For the text-containing cell, return its midpoint in [X, Y] coordinate format. 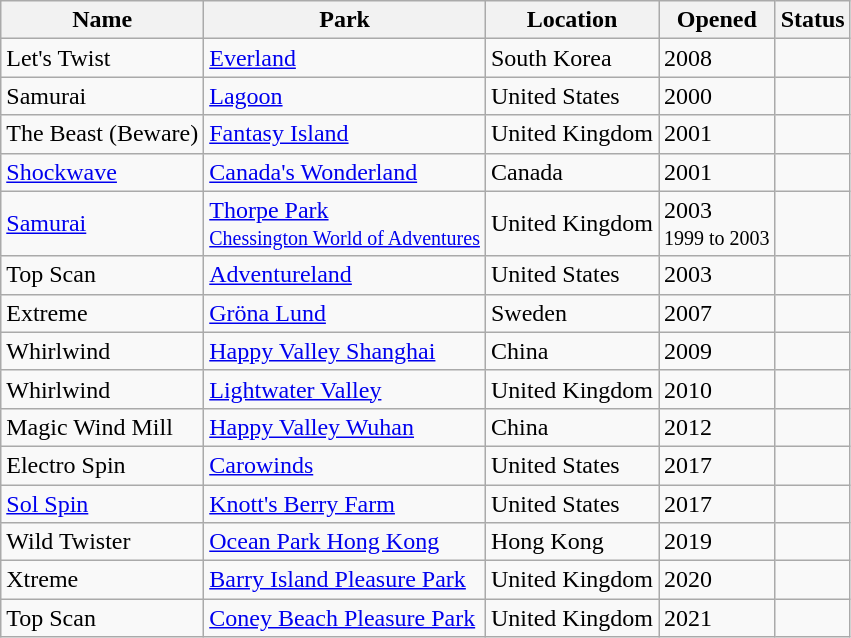
Ocean Park Hong Kong [345, 542]
Adventureland [345, 275]
Extreme [102, 313]
Magic Wind Mill [102, 427]
2010 [718, 389]
2019 [718, 542]
Coney Beach Pleasure Park [345, 618]
2003 [718, 275]
Park [345, 20]
Hong Kong [572, 542]
Name [102, 20]
Let's Twist [102, 58]
Canada's Wonderland [345, 172]
2020 [718, 580]
Happy Valley Shanghai [345, 351]
South Korea [572, 58]
2000 [718, 96]
Sol Spin [102, 503]
20031999 to 2003 [718, 224]
Everland [345, 58]
The Beast (Beware) [102, 134]
Location [572, 20]
2021 [718, 618]
2007 [718, 313]
Happy Valley Wuhan [345, 427]
Lightwater Valley [345, 389]
Barry Island Pleasure Park [345, 580]
Shockwave [102, 172]
2009 [718, 351]
Xtreme [102, 580]
Sweden [572, 313]
Gröna Lund [345, 313]
Carowinds [345, 465]
Knott's Berry Farm [345, 503]
Lagoon [345, 96]
Opened [718, 20]
Wild Twister [102, 542]
Thorpe ParkChessington World of Adventures [345, 224]
2012 [718, 427]
Electro Spin [102, 465]
Canada [572, 172]
Fantasy Island [345, 134]
2008 [718, 58]
Status [812, 20]
